Detect which cell encompasses the target text, then output its [x, y] center coordinate. 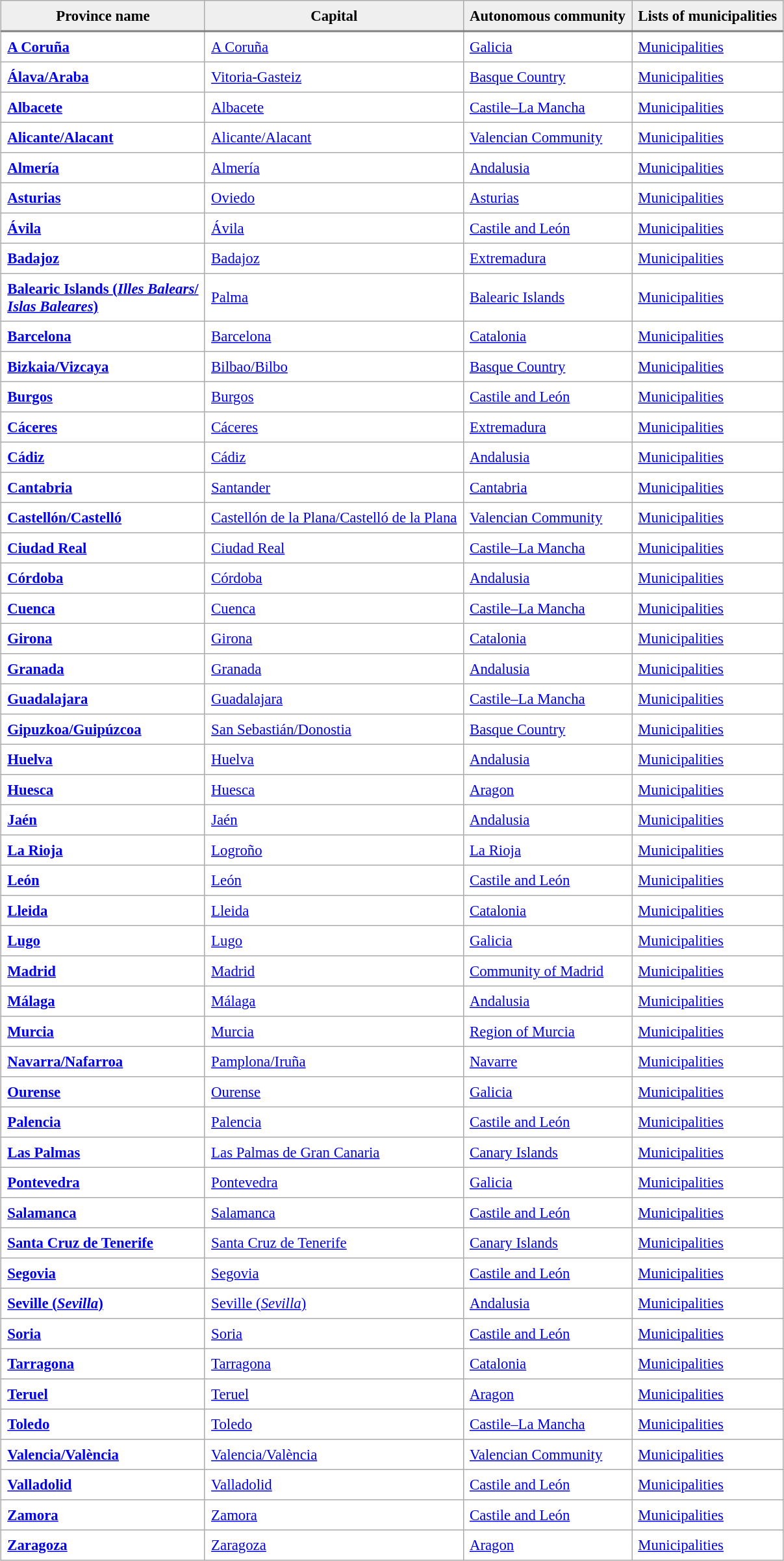
Balearic Islands [547, 298]
Autonomous community [547, 16]
Castellón de la Plana/Castelló de la Plana [334, 517]
Gipuzkoa/Guipúzcoa [103, 729]
Bizkaia/Vizcaya [103, 367]
Álava/Araba [103, 77]
Lists of municipalities [708, 16]
Logroño [334, 850]
Las Palmas [103, 1152]
Balearic Islands (Illes Balears/Islas Baleares) [103, 298]
Province name [103, 16]
Capital [334, 16]
Las Palmas de Gran Canaria [334, 1152]
San Sebastián/Donostia [334, 729]
Navarre [547, 1061]
Bilbao/Bilbo [334, 367]
Pamplona/Iruña [334, 1061]
Castellón/Castelló [103, 517]
Palma [334, 298]
Region of Murcia [547, 1031]
Oviedo [334, 198]
Vitoria-Gasteiz [334, 77]
Santander [334, 487]
Navarra/Nafarroa [103, 1061]
Community of Madrid [547, 971]
